For the text-containing cell, return its midpoint in [x, y] coordinate format. 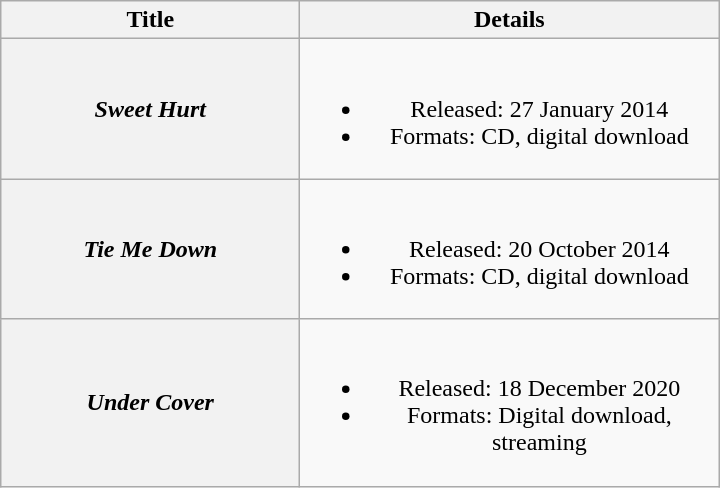
Tie Me Down [150, 249]
Title [150, 20]
Sweet Hurt [150, 109]
Released: 18 December 2020Formats: Digital download, streaming [510, 402]
Details [510, 20]
Under Cover [150, 402]
Released: 27 January 2014Formats: CD, digital download [510, 109]
Released: 20 October 2014Formats: CD, digital download [510, 249]
